For the text-containing cell, return its midpoint in [X, Y] coordinate format. 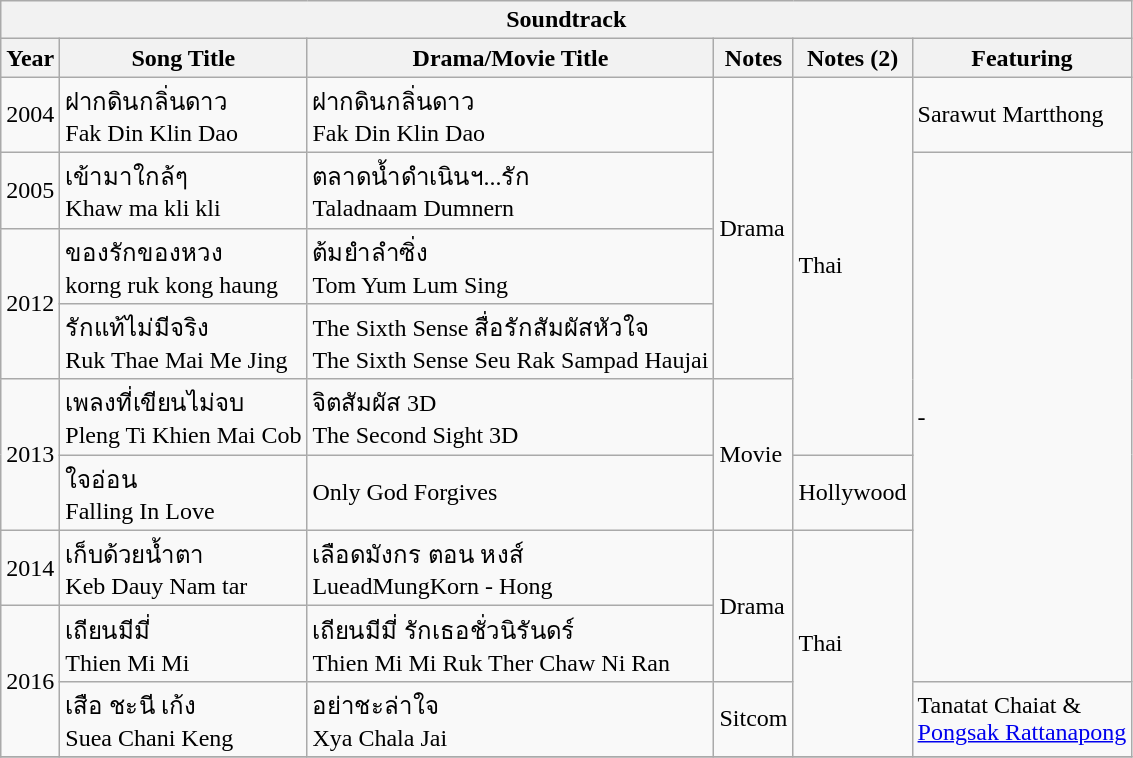
Tanatat Chaiat & Pongsak Rattanapong [1022, 719]
เถียนมีมี่ Thien Mi Mi [184, 644]
2004 [30, 115]
ใจอ่อนFalling In Love [184, 493]
เถียนมีมี่ รักเธอชั่วนิรันดร์ Thien Mi Mi Ruk Ther Chaw Ni Ran [510, 644]
Only God Forgives [510, 493]
- [1022, 416]
Year [30, 58]
2013 [30, 454]
เพลงที่เขียนไม่จบPleng Ti Khien Mai Cob [184, 417]
Soundtrack [566, 20]
2016 [30, 682]
เก็บด้วยน้ำตา Keb Dauy Nam tar [184, 568]
Featuring [1022, 58]
รักแท้ไม่มีจริง Ruk Thae Mai Me Jing [184, 342]
Sarawut Martthong [1022, 115]
Hollywood [852, 493]
2012 [30, 304]
ตลาดน้ำดำเนินฯ...รักTaladnaam Dumnern [510, 190]
Notes [754, 58]
เสือ ชะนี เก้ง Suea Chani Keng [184, 719]
เลือดมังกร ตอน หงส์LueadMungKorn - Hong [510, 568]
Sitcom [754, 719]
อย่าชะล่าใจ Xya Chala Jai [510, 719]
The Sixth Sense สื่อรักสัมผัสหัวใจThe Sixth Sense Seu Rak Sampad Haujai [510, 342]
2014 [30, 568]
Notes (2) [852, 58]
ของรักของหวงkorng ruk kong haung [184, 266]
2005 [30, 190]
ต้มยำลำซิ่งTom Yum Lum Sing [510, 266]
Drama/Movie Title [510, 58]
Movie [754, 454]
เข้ามาใกล้ๆKhaw ma kli kli [184, 190]
จิตสัมผัส 3DThe Second Sight 3D [510, 417]
Song Title [184, 58]
